Capture the cell that displays the provided text and extract its (x, y) central coordinate. 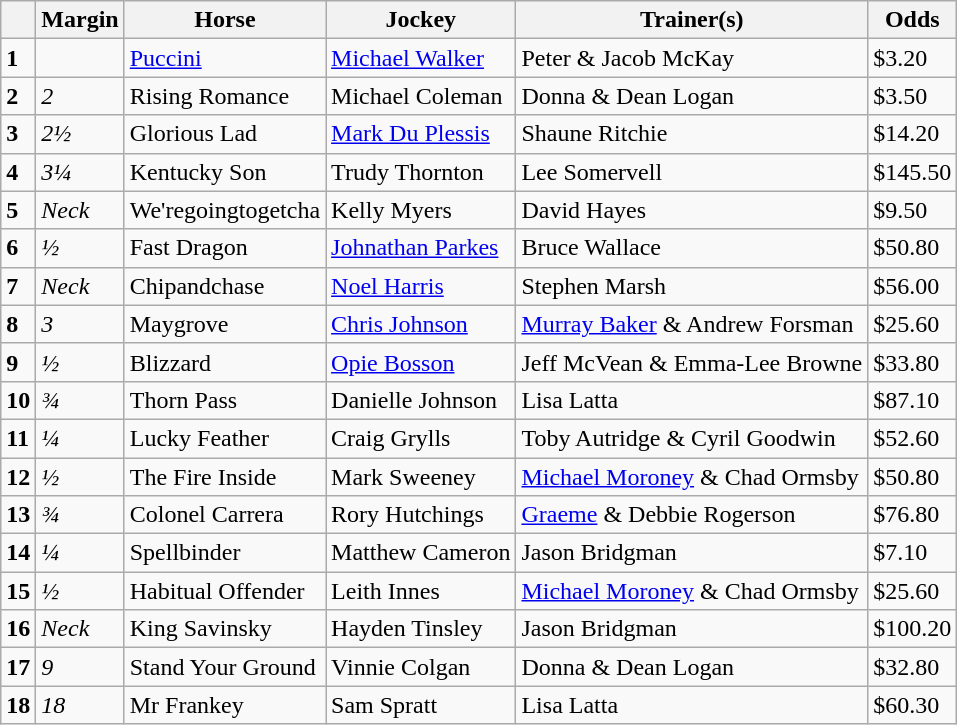
Noel Harris (421, 286)
10 (18, 400)
6 (18, 248)
$3.50 (912, 96)
Michael Walker (421, 58)
King Savinsky (224, 629)
$52.60 (912, 438)
$33.80 (912, 362)
17 (18, 667)
$56.00 (912, 286)
David Hayes (692, 210)
$7.10 (912, 553)
Lucky Feather (224, 438)
Hayden Tinsley (421, 629)
13 (18, 515)
15 (18, 591)
Vinnie Colgan (421, 667)
Craig Grylls (421, 438)
Danielle Johnson (421, 400)
Lee Somervell (692, 172)
16 (18, 629)
Puccini (224, 58)
$87.10 (912, 400)
$9.50 (912, 210)
Rising Romance (224, 96)
12 (18, 477)
We'regoingtogetcha (224, 210)
Jockey (421, 20)
Opie Bosson (421, 362)
Kentucky Son (224, 172)
Peter & Jacob McKay (692, 58)
Habitual Offender (224, 591)
The Fire Inside (224, 477)
$145.50 (912, 172)
$32.80 (912, 667)
Rory Hutchings (421, 515)
Graeme & Debbie Rogerson (692, 515)
$60.30 (912, 705)
$100.20 (912, 629)
Leith Innes (421, 591)
Margin (80, 20)
3¼ (80, 172)
Michael Coleman (421, 96)
8 (18, 324)
Murray Baker & Andrew Forsman (692, 324)
Matthew Cameron (421, 553)
Mr Frankey (224, 705)
Chris Johnson (421, 324)
Fast Dragon (224, 248)
Odds (912, 20)
Mark Du Plessis (421, 134)
Thorn Pass (224, 400)
Trudy Thornton (421, 172)
Horse (224, 20)
5 (18, 210)
Spellbinder (224, 553)
Trainer(s) (692, 20)
Sam Spratt (421, 705)
$76.80 (912, 515)
Toby Autridge & Cyril Goodwin (692, 438)
2½ (80, 134)
Colonel Carrera (224, 515)
1 (18, 58)
4 (18, 172)
Mark Sweeney (421, 477)
14 (18, 553)
$14.20 (912, 134)
Stand Your Ground (224, 667)
Kelly Myers (421, 210)
Blizzard (224, 362)
Jeff McVean & Emma-Lee Browne (692, 362)
Johnathan Parkes (421, 248)
Maygrove (224, 324)
$3.20 (912, 58)
Stephen Marsh (692, 286)
Bruce Wallace (692, 248)
7 (18, 286)
11 (18, 438)
Shaune Ritchie (692, 134)
Chipandchase (224, 286)
Glorious Lad (224, 134)
